Find where the given text appears and provide that cell's center as (x, y) coordinate. 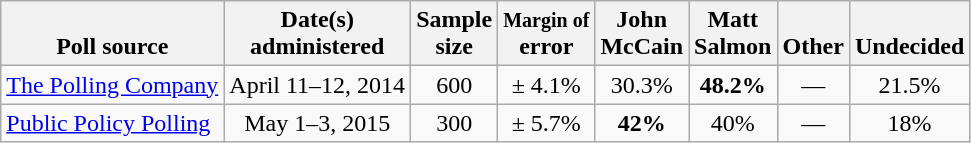
600 (454, 85)
± 5.7% (546, 123)
40% (733, 123)
The Polling Company (112, 85)
Public Policy Polling (112, 123)
Other (813, 34)
May 1–3, 2015 (318, 123)
Date(s)administered (318, 34)
JohnMcCain (642, 34)
Margin oferror (546, 34)
21.5% (909, 85)
18% (909, 123)
Undecided (909, 34)
MattSalmon (733, 34)
± 4.1% (546, 85)
42% (642, 123)
Poll source (112, 34)
30.3% (642, 85)
48.2% (733, 85)
300 (454, 123)
Samplesize (454, 34)
April 11–12, 2014 (318, 85)
